Search for the cell housing the specified text and yield its [X, Y] center coordinate. 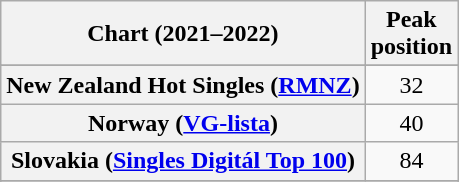
Norway (VG-lista) [183, 123]
Chart (2021–2022) [183, 34]
Slovakia (Singles Digitál Top 100) [183, 161]
32 [411, 85]
40 [411, 123]
New Zealand Hot Singles (RMNZ) [183, 85]
84 [411, 161]
Peakposition [411, 34]
